From the cell containing the given text, extract its center point as (X, Y) coordinate. 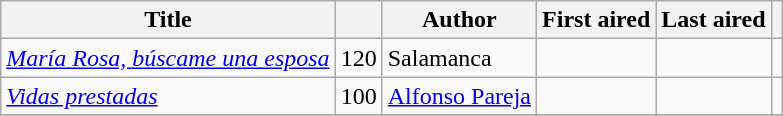
100 (358, 96)
Last aired (714, 20)
Vidas prestadas (168, 96)
Author (459, 20)
María Rosa, búscame una esposa (168, 58)
Title (168, 20)
120 (358, 58)
Alfonso Pareja (459, 96)
Salamanca (459, 58)
First aired (596, 20)
